For the text-containing cell, return its midpoint in (X, Y) coordinate format. 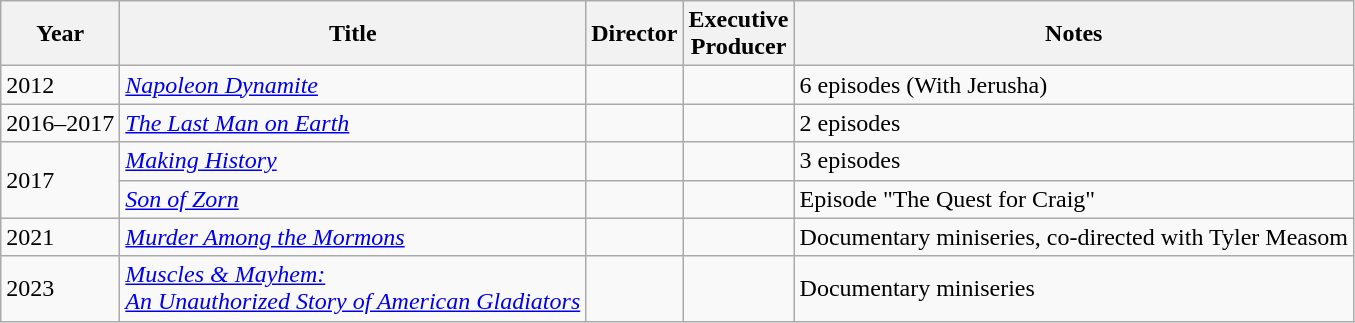
Director (634, 34)
6 episodes (With Jerusha) (1074, 85)
Documentary miniseries, co-directed with Tyler Measom (1074, 237)
2023 (60, 288)
Title (353, 34)
2 episodes (1074, 123)
Notes (1074, 34)
2021 (60, 237)
Documentary miniseries (1074, 288)
Making History (353, 161)
ExecutiveProducer (738, 34)
Episode "The Quest for Craig" (1074, 199)
The Last Man on Earth (353, 123)
Son of Zorn (353, 199)
2017 (60, 180)
Napoleon Dynamite (353, 85)
Year (60, 34)
3 episodes (1074, 161)
Muscles & Mayhem:An Unauthorized Story of American Gladiators (353, 288)
2012 (60, 85)
Murder Among the Mormons (353, 237)
2016–2017 (60, 123)
